Output the (x, y) coordinate of the center of the cell containing the given text.  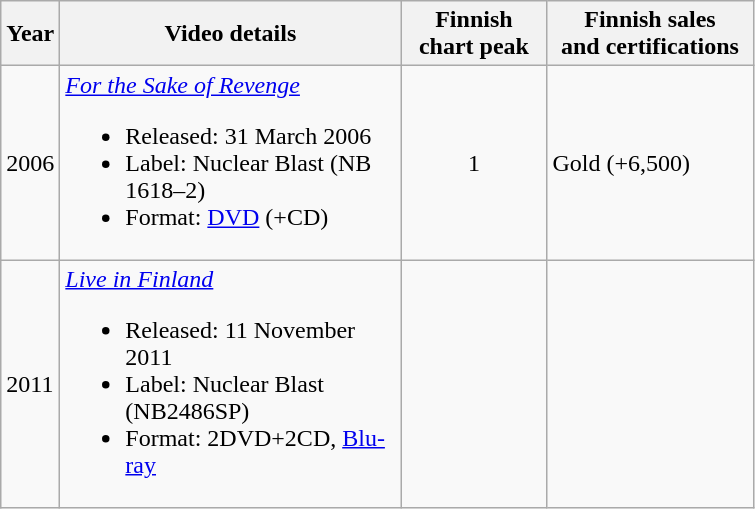
2006 (30, 163)
Finnish sales and certifications (650, 34)
Live in FinlandReleased: 11 November 2011Label: Nuclear Blast (NB2486SP)Format: 2DVD+2CD, Blu-ray (230, 384)
2011 (30, 384)
Finnishchart peak (474, 34)
For the Sake of RevengeReleased: 31 March 2006Label: Nuclear Blast (NB 1618–2)Format: DVD (+CD) (230, 163)
Year (30, 34)
1 (474, 163)
Video details (230, 34)
Gold (+6,500) (650, 163)
